Determine the [X, Y] coordinate at the center of the cell enclosing the given text.  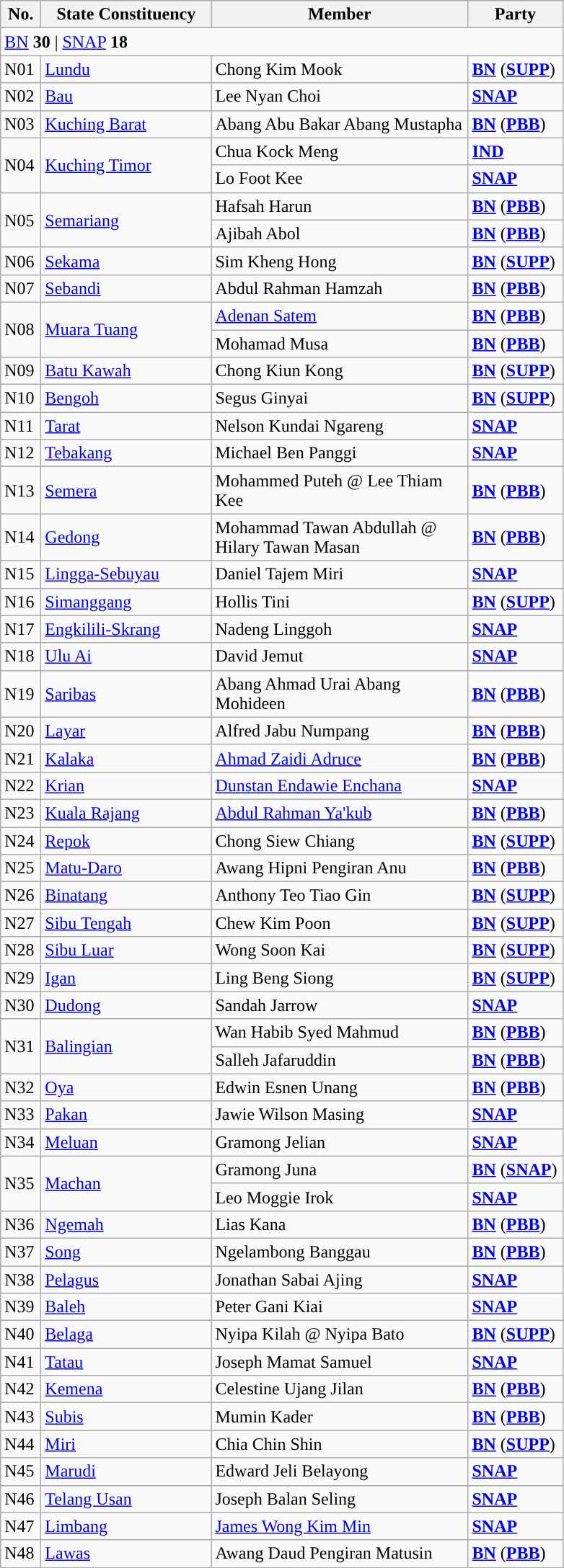
N28 [21, 950]
N41 [21, 1362]
N11 [21, 426]
N38 [21, 1279]
Marudi [126, 1471]
N30 [21, 1005]
Member [340, 14]
N45 [21, 1471]
Batu Kawah [126, 371]
Lundu [126, 69]
Tatau [126, 1362]
Mohammad Tawan Abdullah @ Hilary Tawan Masan [340, 538]
Dunstan Endawie Enchana [340, 785]
N07 [21, 288]
Ulu Ai [126, 656]
N14 [21, 538]
N12 [21, 453]
David Jemut [340, 656]
Abdul Rahman Hamzah [340, 288]
N26 [21, 896]
Adenan Satem [340, 316]
N05 [21, 220]
N02 [21, 97]
Joseph Balan Seling [340, 1499]
N40 [21, 1335]
N34 [21, 1142]
Repok [126, 841]
Lias Kana [340, 1224]
N22 [21, 785]
Nyipa Kilah @ Nyipa Bato [340, 1335]
Kalaka [126, 758]
N16 [21, 602]
Anthony Teo Tiao Gin [340, 896]
Matu-Daro [126, 868]
N46 [21, 1499]
Salleh Jafaruddin [340, 1060]
N39 [21, 1307]
N18 [21, 656]
Saribas [126, 693]
Leo Moggie Irok [340, 1197]
Machan [126, 1183]
Igan [126, 978]
Pelagus [126, 1279]
Abdul Rahman Ya'kub [340, 813]
N15 [21, 574]
Abang Abu Bakar Abang Mustapha [340, 124]
N44 [21, 1444]
Muara Tuang [126, 329]
Wong Soon Kai [340, 950]
N13 [21, 490]
N47 [21, 1526]
BN (SNAP) [515, 1170]
Simanggang [126, 602]
Hafsah Harun [340, 206]
Ahmad Zaidi Adruce [340, 758]
Sandah Jarrow [340, 1005]
Chua Kock Meng [340, 151]
N35 [21, 1183]
Tarat [126, 426]
N27 [21, 923]
Lo Foot Kee [340, 179]
Lee Nyan Choi [340, 97]
Edward Jeli Belayong [340, 1471]
N06 [21, 261]
Chia Chin Shin [340, 1444]
Meluan [126, 1142]
Sibu Luar [126, 950]
Segus Ginyai [340, 398]
Jawie Wilson Masing [340, 1115]
Abang Ahmad Urai Abang Mohideen [340, 693]
N43 [21, 1417]
Binatang [126, 896]
Dudong [126, 1005]
N42 [21, 1389]
Limbang [126, 1526]
N01 [21, 69]
N23 [21, 813]
Sebandi [126, 288]
Semariang [126, 220]
Chong Kim Mook [340, 69]
N48 [21, 1554]
Belaga [126, 1335]
Hollis Tini [340, 602]
Party [515, 14]
N31 [21, 1046]
N08 [21, 329]
Gedong [126, 538]
Sim Kheng Hong [340, 261]
N32 [21, 1087]
Jonathan Sabai Ajing [340, 1279]
N19 [21, 693]
Baleh [126, 1307]
Sekama [126, 261]
Kuala Rajang [126, 813]
Ajibah Abol [340, 233]
Edwin Esnen Unang [340, 1087]
Ngelambong Banggau [340, 1252]
Gramong Jelian [340, 1142]
Subis [126, 1417]
Joseph Mamat Samuel [340, 1362]
Peter Gani Kiai [340, 1307]
N20 [21, 731]
BN 30 | SNAP 18 [281, 42]
Kuching Barat [126, 124]
Krian [126, 785]
Ngemah [126, 1224]
Ling Beng Siong [340, 978]
Chong Siew Chiang [340, 841]
No. [21, 14]
Sibu Tengah [126, 923]
Oya [126, 1087]
Celestine Ujang Jilan [340, 1389]
Kemena [126, 1389]
Nelson Kundai Ngareng [340, 426]
Awang Hipni Pengiran Anu [340, 868]
N10 [21, 398]
Chong Kiun Kong [340, 371]
N03 [21, 124]
James Wong Kim Min [340, 1526]
Wan Habib Syed Mahmud [340, 1033]
N33 [21, 1115]
N04 [21, 165]
Awang Daud Pengiran Matusin [340, 1554]
Nadeng Linggoh [340, 629]
Engkilili-Skrang [126, 629]
Telang Usan [126, 1499]
N36 [21, 1224]
Mohamad Musa [340, 344]
Gramong Juna [340, 1170]
Lawas [126, 1554]
Pakan [126, 1115]
N25 [21, 868]
N21 [21, 758]
Miri [126, 1444]
Semera [126, 490]
Michael Ben Panggi [340, 453]
Bau [126, 97]
Kuching Timor [126, 165]
N09 [21, 371]
N24 [21, 841]
Daniel Tajem Miri [340, 574]
N17 [21, 629]
Lingga-Sebuyau [126, 574]
Balingian [126, 1046]
N29 [21, 978]
Alfred Jabu Numpang [340, 731]
Song [126, 1252]
State Constituency [126, 14]
Tebakang [126, 453]
Bengoh [126, 398]
Layar [126, 731]
Mohammed Puteh @ Lee Thiam Kee [340, 490]
N37 [21, 1252]
Mumin Kader [340, 1417]
Chew Kim Poon [340, 923]
IND [515, 151]
